Pinpoint the cell where the given text exists, returning its (x, y) midpoint coordinate. 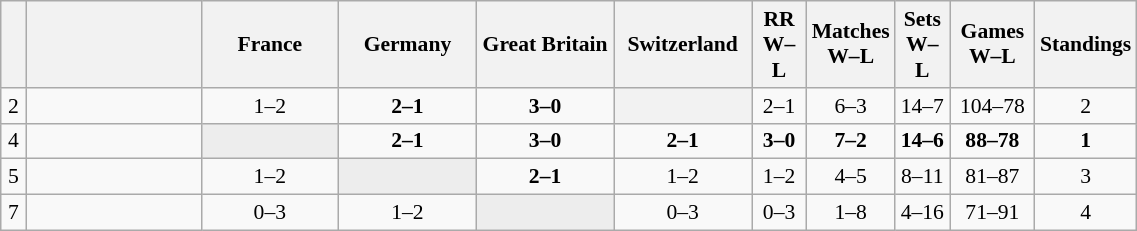
8–11 (922, 177)
Great Britain (545, 44)
1–8 (851, 213)
4–5 (851, 177)
6–3 (851, 106)
4–16 (922, 213)
1 (1086, 141)
14–6 (922, 141)
France (270, 44)
7 (14, 213)
5 (14, 177)
7–2 (851, 141)
Matches W–L (851, 44)
14–7 (922, 106)
Germany (408, 44)
88–78 (992, 141)
Sets W–L (922, 44)
104–78 (992, 106)
81–87 (992, 177)
71–91 (992, 213)
3 (1086, 177)
Games W–L (992, 44)
Standings (1086, 44)
Switzerland (683, 44)
RR W–L (780, 44)
